Determine the (X, Y) coordinate at the center of the cell enclosing the given text.  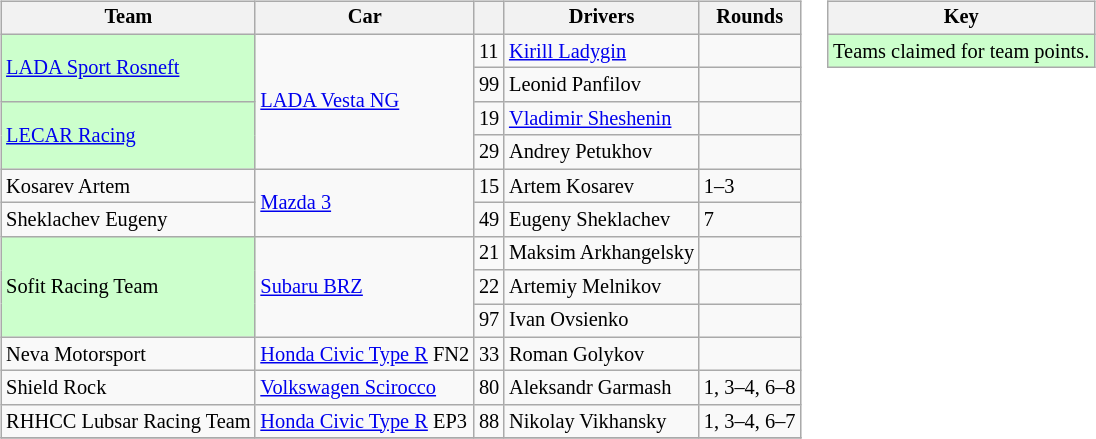
Roman Golykov (602, 354)
7 (750, 220)
LADA Sport Rosneft (128, 68)
LECAR Racing (128, 136)
88 (489, 422)
1, 3–4, 6–8 (750, 388)
Car (364, 18)
15 (489, 186)
Artem Kosarev (602, 186)
Artemiy Melnikov (602, 287)
Mazda 3 (364, 202)
11 (489, 51)
Neva Motorsport (128, 354)
Honda Civic Type R EP3 (364, 422)
Maksim Arkhangelsky (602, 253)
1–3 (750, 186)
80 (489, 388)
33 (489, 354)
RHHCC Lubsar Racing Team (128, 422)
21 (489, 253)
97 (489, 321)
Nikolay Vikhansky (602, 422)
Andrey Petukhov (602, 152)
49 (489, 220)
29 (489, 152)
Shield Rock (128, 388)
Volkswagen Scirocco (364, 388)
Leonid Panfilov (602, 85)
99 (489, 85)
22 (489, 287)
Teams claimed for team points. (961, 51)
Kosarev Artem (128, 186)
Rounds (750, 18)
Eugeny Sheklachev (602, 220)
Kirill Ladygin (602, 51)
Team (128, 18)
1, 3–4, 6–7 (750, 422)
Sheklachev Eugeny (128, 220)
Sofit Racing Team (128, 286)
LADA Vesta NG (364, 102)
Drivers (602, 18)
Key (961, 18)
Honda Civic Type R FN2 (364, 354)
19 (489, 119)
Subaru BRZ (364, 286)
Vladimir Sheshenin (602, 119)
Aleksandr Garmash (602, 388)
Ivan Ovsienko (602, 321)
